Provide the [X, Y] coordinate of the cell's center where the given text is located.  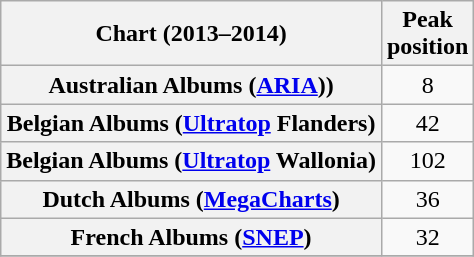
Belgian Albums (Ultratop Wallonia) [192, 161]
Australian Albums (ARIA)) [192, 85]
Dutch Albums (MegaCharts) [192, 199]
Peakposition [427, 34]
Chart (2013–2014) [192, 34]
32 [427, 237]
102 [427, 161]
French Albums (SNEP) [192, 237]
Belgian Albums (Ultratop Flanders) [192, 123]
36 [427, 199]
8 [427, 85]
42 [427, 123]
